Detect which cell encompasses the target text, then output its [X, Y] center coordinate. 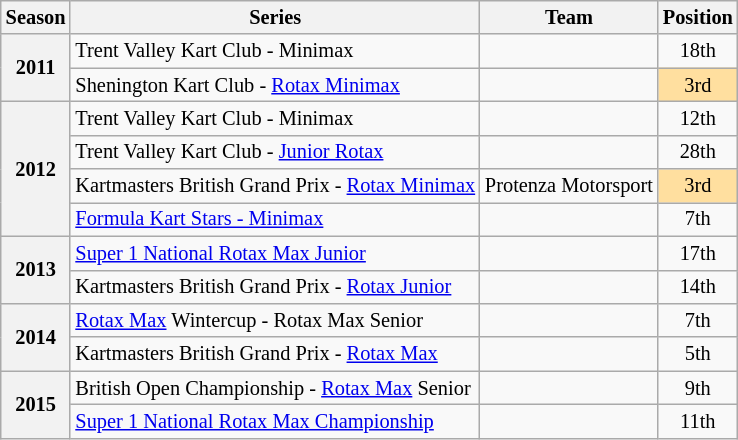
Series [275, 17]
2012 [36, 168]
Kartmasters British Grand Prix - Rotax Junior [275, 287]
18th [698, 51]
Team [569, 17]
11th [698, 421]
17th [698, 253]
Season [36, 17]
14th [698, 287]
2014 [36, 336]
Super 1 National Rotax Max Championship [275, 421]
Position [698, 17]
2015 [36, 404]
28th [698, 152]
Shenington Kart Club - Rotax Minimax [275, 85]
Kartmasters British Grand Prix - Rotax Minimax [275, 186]
2011 [36, 68]
Kartmasters British Grand Prix - Rotax Max [275, 354]
Formula Kart Stars - Minimax [275, 219]
9th [698, 388]
12th [698, 118]
Super 1 National Rotax Max Junior [275, 253]
Trent Valley Kart Club - Junior Rotax [275, 152]
British Open Championship - Rotax Max Senior [275, 388]
Protenza Motorsport [569, 186]
2013 [36, 270]
5th [698, 354]
Rotax Max Wintercup - Rotax Max Senior [275, 320]
